Identify which cell holds the provided text, then report its [X, Y] central coordinate. 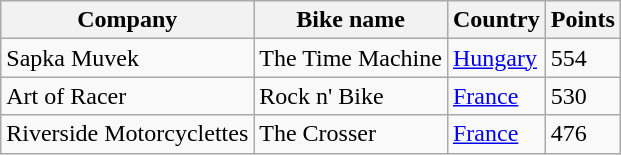
Company [128, 20]
The Time Machine [351, 58]
476 [582, 134]
Hungary [496, 58]
Art of Racer [128, 96]
Riverside Motorcyclettes [128, 134]
Bike name [351, 20]
The Crosser [351, 134]
Rock n' Bike [351, 96]
554 [582, 58]
Points [582, 20]
530 [582, 96]
Country [496, 20]
Sapka Muvek [128, 58]
